Return (X, Y) of the center of cell containing provided text 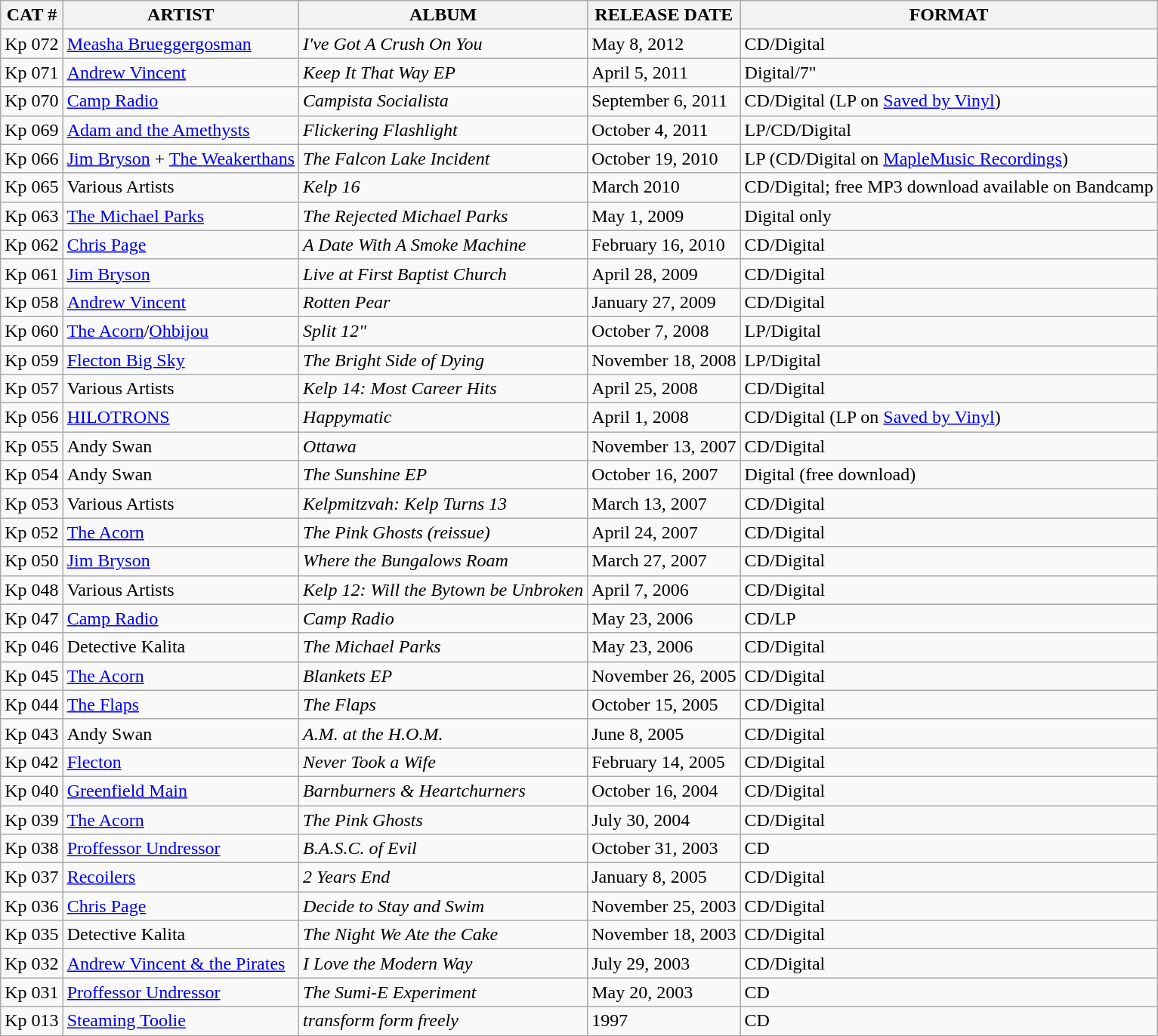
Kp 044 (32, 705)
Decide to Stay and Swim (443, 906)
May 20, 2003 (664, 992)
April 1, 2008 (664, 418)
Kp 055 (32, 446)
Kp 060 (32, 331)
February 14, 2005 (664, 762)
I've Got A Crush On You (443, 44)
1997 (664, 1021)
Never Took a Wife (443, 762)
January 27, 2009 (664, 302)
Kp 057 (32, 389)
Split 12" (443, 331)
Kp 013 (32, 1021)
RELEASE DATE (664, 15)
Greenfield Main (181, 791)
October 16, 2004 (664, 791)
Kp 059 (32, 360)
October 15, 2005 (664, 705)
November 13, 2007 (664, 446)
B.A.S.C. of Evil (443, 849)
FORMAT (949, 15)
Kp 032 (32, 964)
Kp 071 (32, 72)
June 8, 2005 (664, 733)
July 29, 2003 (664, 964)
October 16, 2007 (664, 475)
Kp 058 (32, 302)
Kp 062 (32, 245)
The Sumi-E Experiment (443, 992)
November 26, 2005 (664, 676)
Kp 048 (32, 590)
Kp 065 (32, 187)
Kelp 16 (443, 187)
April 7, 2006 (664, 590)
Kp 037 (32, 877)
CD/Digital; free MP3 download available on Bandcamp (949, 187)
Kp 066 (32, 159)
LP/CD/Digital (949, 130)
The Rejected Michael Parks (443, 216)
April 5, 2011 (664, 72)
Kp 063 (32, 216)
Kp 046 (32, 647)
Adam and the Amethysts (181, 130)
October 4, 2011 (664, 130)
Ottawa (443, 446)
February 16, 2010 (664, 245)
Digital/7" (949, 72)
March 2010 (664, 187)
Kp 052 (32, 532)
Digital (free download) (949, 475)
Measha Brueggergosman (181, 44)
The Night We Ate the Cake (443, 935)
May 1, 2009 (664, 216)
October 19, 2010 (664, 159)
Kelpmitzvah: Kelp Turns 13 (443, 504)
November 18, 2003 (664, 935)
Flecton (181, 762)
Kp 053 (32, 504)
May 8, 2012 (664, 44)
Flecton Big Sky (181, 360)
Jim Bryson + The Weakerthans (181, 159)
Blankets EP (443, 676)
Kp 035 (32, 935)
Kp 047 (32, 618)
Kp 036 (32, 906)
CAT # (32, 15)
A.M. at the H.O.M. (443, 733)
2 Years End (443, 877)
ARTIST (181, 15)
Rotten Pear (443, 302)
Barnburners & Heartchurners (443, 791)
Live at First Baptist Church (443, 273)
March 27, 2007 (664, 561)
April 25, 2008 (664, 389)
Digital only (949, 216)
Kp 050 (32, 561)
Kelp 14: Most Career Hits (443, 389)
Kp 054 (32, 475)
I Love the Modern Way (443, 964)
Kp 045 (32, 676)
Kelp 12: Will the Bytown be Unbroken (443, 590)
Where the Bungalows Roam (443, 561)
October 7, 2008 (664, 331)
Kp 070 (32, 101)
Kp 061 (32, 273)
CD/LP (949, 618)
Kp 072 (32, 44)
Kp 042 (32, 762)
Campista Socialista (443, 101)
Recoilers (181, 877)
The Pink Ghosts (reissue) (443, 532)
The Acorn/Ohbijou (181, 331)
Kp 056 (32, 418)
Keep It That Way EP (443, 72)
November 18, 2008 (664, 360)
January 8, 2005 (664, 877)
July 30, 2004 (664, 819)
transform form freely (443, 1021)
September 6, 2011 (664, 101)
Kp 038 (32, 849)
Steaming Toolie (181, 1021)
Kp 039 (32, 819)
The Sunshine EP (443, 475)
HILOTRONS (181, 418)
Kp 040 (32, 791)
ALBUM (443, 15)
The Pink Ghosts (443, 819)
Kp 031 (32, 992)
April 24, 2007 (664, 532)
Flickering Flashlight (443, 130)
April 28, 2009 (664, 273)
Happymatic (443, 418)
Andrew Vincent & the Pirates (181, 964)
LP (CD/Digital on MapleMusic Recordings) (949, 159)
The Falcon Lake Incident (443, 159)
November 25, 2003 (664, 906)
Kp 069 (32, 130)
Kp 043 (32, 733)
The Bright Side of Dying (443, 360)
March 13, 2007 (664, 504)
A Date With A Smoke Machine (443, 245)
October 31, 2003 (664, 849)
